Identify which cell holds the provided text, then report its [X, Y] central coordinate. 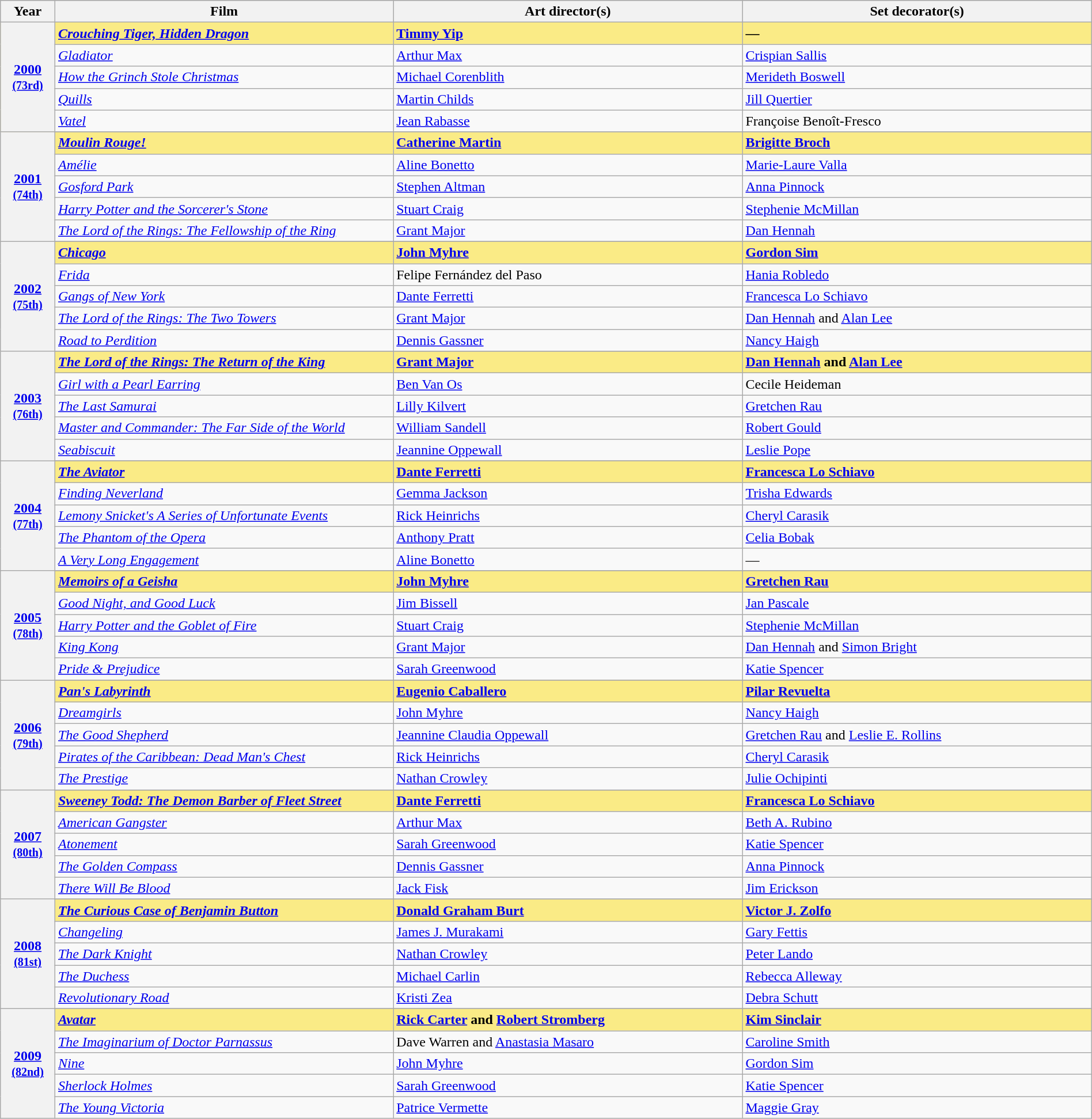
Sherlock Holmes [223, 1086]
Gemma Jackson [568, 494]
The Dark Knight [223, 954]
2008(81st) [28, 954]
Anthony Pratt [568, 537]
The Imaginarium of Doctor Parnassus [223, 1042]
2005(78th) [28, 625]
2003(76th) [28, 406]
Debra Schutt [917, 998]
Crouching Tiger, Hidden Dragon [223, 33]
Brigitte Broch [917, 143]
Gretchen Rau and Leslie E. Rollins [917, 735]
Year [28, 12]
Jeannine Oppewall [568, 450]
Leslie Pope [917, 450]
2009(82nd) [28, 1064]
The Good Shepherd [223, 735]
Dave Warren and Anastasia Masaro [568, 1042]
William Sandell [568, 428]
Françoise Benoît-Fresco [917, 121]
Julie Ochipinti [917, 779]
Trisha Edwards [917, 494]
Jill Quertier [917, 99]
Chicago [223, 252]
The Phantom of the Opera [223, 537]
James J. Murakami [568, 932]
Gosford Park [223, 187]
The Prestige [223, 779]
Merideth Boswell [917, 77]
Patrice Vermette [568, 1107]
Sweeney Todd: The Demon Barber of Fleet Street [223, 801]
Road to Perdition [223, 340]
Nine [223, 1064]
Lemony Snicket's A Series of Unfortunate Events [223, 515]
Ben Van Os [568, 384]
A Very Long Engagement [223, 559]
Film [223, 12]
2001(74th) [28, 187]
Memoirs of a Geisha [223, 581]
Seabiscuit [223, 450]
Eugenio Caballero [568, 691]
Revolutionary Road [223, 998]
Marie-Laure Valla [917, 165]
Harry Potter and the Sorcerer's Stone [223, 208]
2006(79th) [28, 735]
Felipe Fernández del Paso [568, 275]
Pride & Prejudice [223, 669]
Victor J. Zolfo [917, 910]
Stephen Altman [568, 187]
Peter Lando [917, 954]
Girl with a Pearl Earring [223, 384]
Rick Carter and Robert Stromberg [568, 1020]
Changeling [223, 932]
Vatel [223, 121]
Jim Erickson [917, 888]
Michael Corenblith [568, 77]
Jan Pascale [917, 603]
How the Grinch Stole Christmas [223, 77]
Quills [223, 99]
2002(75th) [28, 296]
Master and Commander: The Far Side of the World [223, 428]
Kim Sinclair [917, 1020]
Hania Robledo [917, 275]
The Curious Case of Benjamin Button [223, 910]
Robert Gould [917, 428]
Catherine Martin [568, 143]
Pilar Revuelta [917, 691]
Set decorator(s) [917, 12]
Finding Neverland [223, 494]
Donald Graham Burt [568, 910]
Dan Hennah and Simon Bright [917, 647]
2004(77th) [28, 515]
2007(80th) [28, 844]
Moulin Rouge! [223, 143]
There Will Be Blood [223, 888]
Jim Bissell [568, 603]
Pirates of the Caribbean: Dead Man's Chest [223, 757]
Celia Bobak [917, 537]
The Duchess [223, 976]
Martin Childs [568, 99]
Cecile Heideman [917, 384]
Amélie [223, 165]
The Lord of the Rings: The Return of the King [223, 362]
Good Night, and Good Luck [223, 603]
Gangs of New York [223, 297]
Timmy Yip [568, 33]
The Lord of the Rings: The Two Towers [223, 318]
Caroline Smith [917, 1042]
Kristi Zea [568, 998]
The Lord of the Rings: The Fellowship of the Ring [223, 230]
Pan's Labyrinth [223, 691]
Crispian Sallis [917, 55]
Dreamgirls [223, 713]
The Last Samurai [223, 406]
Michael Carlin [568, 976]
The Young Victoria [223, 1107]
Jack Fisk [568, 888]
Jean Rabasse [568, 121]
Maggie Gray [917, 1107]
King Kong [223, 647]
The Golden Compass [223, 866]
2000(73rd) [28, 77]
American Gangster [223, 822]
Gladiator [223, 55]
Atonement [223, 844]
Art director(s) [568, 12]
Dan Hennah [917, 230]
Lilly Kilvert [568, 406]
Rebecca Alleway [917, 976]
Frida [223, 275]
Jeannine Claudia Oppewall [568, 735]
The Aviator [223, 472]
Beth A. Rubino [917, 822]
Avatar [223, 1020]
Harry Potter and the Goblet of Fire [223, 625]
Gary Fettis [917, 932]
